Output the [x, y] coordinate of the center of the cell containing the given text.  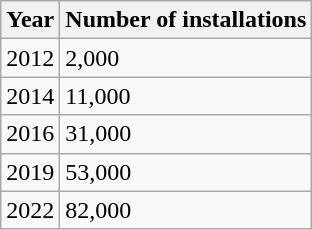
2019 [30, 172]
53,000 [186, 172]
2,000 [186, 58]
11,000 [186, 96]
Number of installations [186, 20]
2012 [30, 58]
2014 [30, 96]
31,000 [186, 134]
Year [30, 20]
82,000 [186, 210]
2022 [30, 210]
2016 [30, 134]
